Provide the [x, y] coordinate of the cell's center where the given text is located.  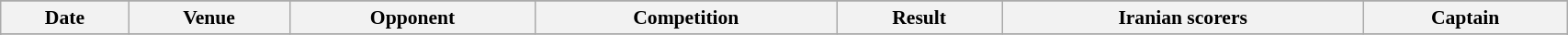
Competition [685, 17]
Opponent [412, 17]
Venue [209, 17]
Iranian scorers [1183, 17]
Captain [1466, 17]
Result [919, 17]
Date [64, 17]
